Search for the cell housing the specified text and yield its [x, y] center coordinate. 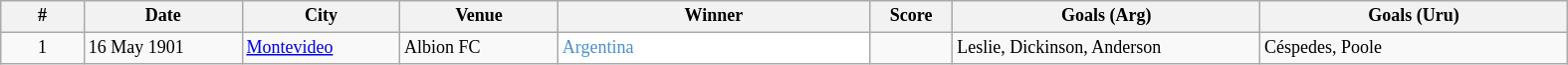
Céspedes, Poole [1414, 48]
Montevideo [321, 48]
Goals (Arg) [1107, 16]
16 May 1901 [163, 48]
Winner [713, 16]
Venue [480, 16]
Goals (Uru) [1414, 16]
Date [163, 16]
Albion FC [480, 48]
Argentina [713, 48]
Score [911, 16]
# [43, 16]
City [321, 16]
Leslie, Dickinson, Anderson [1107, 48]
1 [43, 48]
